Output the (X, Y) coordinate of the center of the cell containing the given text.  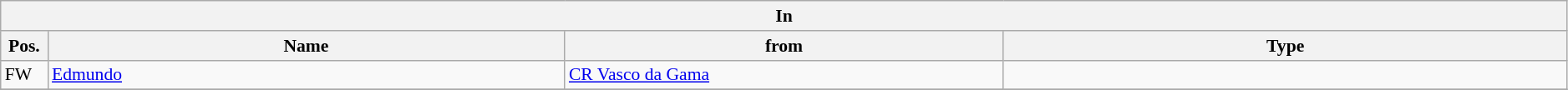
CR Vasco da Gama (784, 75)
In (784, 16)
Edmundo (306, 75)
Name (306, 46)
Pos. (24, 46)
FW (24, 75)
from (784, 46)
Type (1285, 46)
